From the cell containing the given text, extract its center point as [X, Y] coordinate. 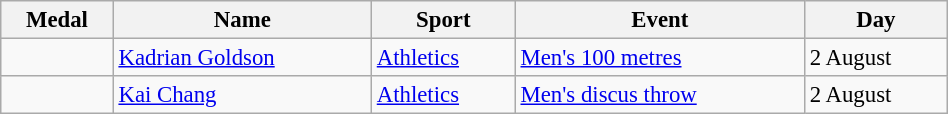
Day [876, 20]
Sport [443, 20]
Event [660, 20]
Men's discus throw [660, 95]
Kadrian Goldson [242, 58]
Men's 100 metres [660, 58]
Name [242, 20]
Medal [57, 20]
Kai Chang [242, 95]
